Identify which cell holds the provided text, then report its (x, y) central coordinate. 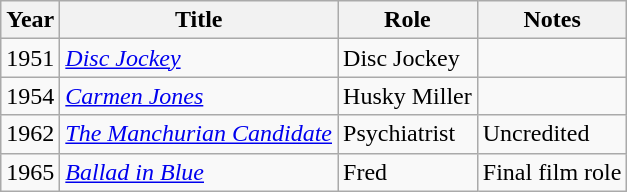
Notes (552, 20)
Ballad in Blue (199, 172)
1951 (30, 58)
Carmen Jones (199, 96)
1962 (30, 134)
1965 (30, 172)
Final film role (552, 172)
1954 (30, 96)
The Manchurian Candidate (199, 134)
Title (199, 20)
Psychiatrist (408, 134)
Uncredited (552, 134)
Role (408, 20)
Year (30, 20)
Husky Miller (408, 96)
Fred (408, 172)
